Find where the given text appears and provide that cell's center as [X, Y] coordinate. 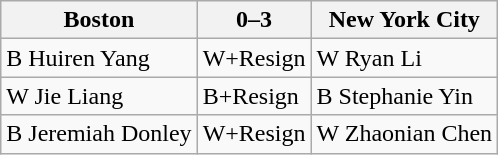
B Stephanie Yin [404, 96]
W Zhaonian Chen [404, 134]
B+Resign [254, 96]
Boston [99, 20]
W Jie Liang [99, 96]
B Huiren Yang [99, 58]
0–3 [254, 20]
B Jeremiah Donley [99, 134]
W Ryan Li [404, 58]
New York City [404, 20]
